For the text-containing cell, return its midpoint in [X, Y] coordinate format. 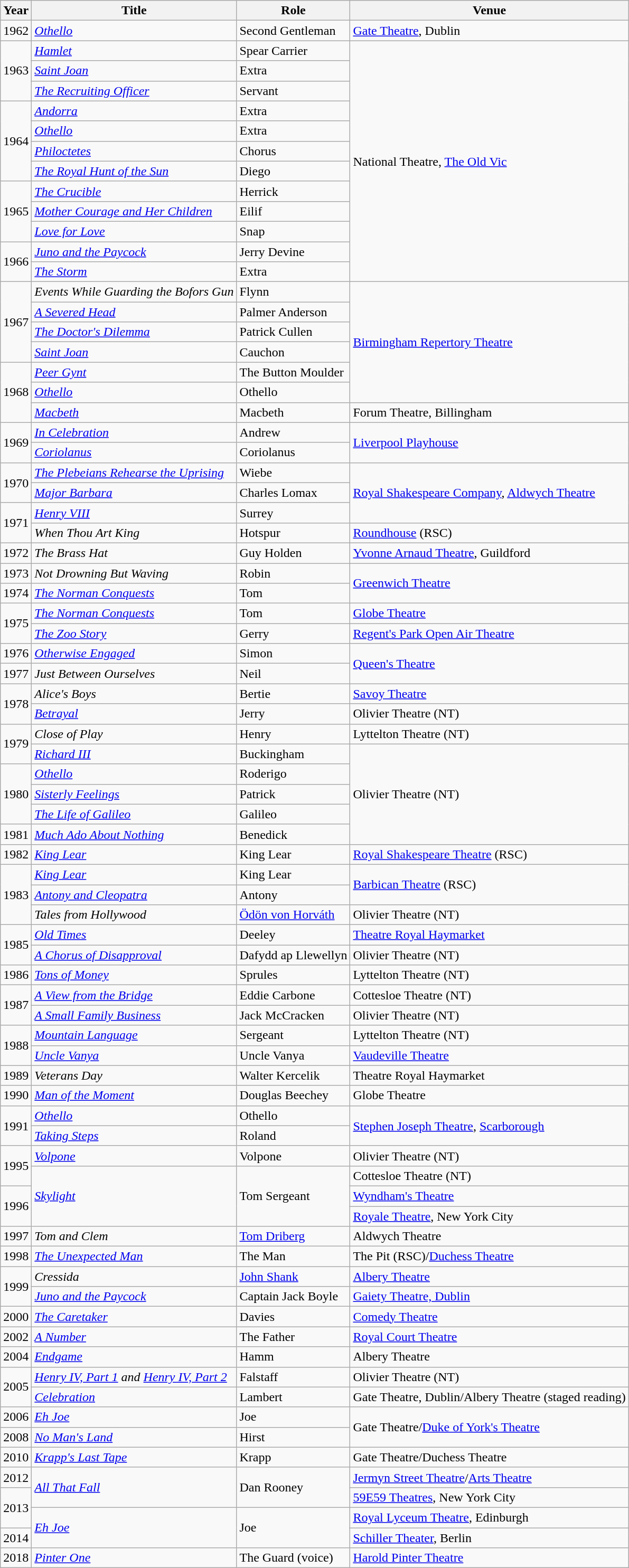
1981 [16, 834]
The Father [294, 1337]
The Royal Hunt of the Sun [134, 171]
Otherwise Engaged [134, 654]
1980 [16, 794]
2005 [16, 1387]
1983 [16, 894]
Jerry Devine [294, 252]
Birmingham Repertory Theatre [489, 342]
Liverpool Playhouse [489, 442]
Jermyn Street Theatre/Arts Theatre [489, 1477]
Second Gentleman [294, 31]
2002 [16, 1337]
Eddie Carbone [294, 995]
John Shank [294, 1277]
1973 [16, 573]
Deeley [294, 935]
In Celebration [134, 432]
Surrey [294, 513]
Buckingham [294, 754]
1999 [16, 1287]
The Crucible [134, 191]
Tons of Money [134, 975]
Andrew [294, 432]
Walter Kercelik [294, 1075]
Gate Theatre/Duke of York's Theatre [489, 1427]
Gate Theatre/Duchess Theatre [489, 1457]
Falstaff [294, 1377]
1969 [16, 442]
Henry VIII [134, 513]
Royale Theatre, New York City [489, 1216]
1988 [16, 1045]
Greenwich Theatre [489, 583]
A Number [134, 1337]
Patrick [294, 794]
Hirst [294, 1437]
Venue [489, 11]
1966 [16, 262]
1985 [16, 945]
1997 [16, 1236]
The Unexpected Man [134, 1257]
2013 [16, 1507]
Gerry [294, 634]
The Storm [134, 272]
2000 [16, 1317]
The Caretaker [134, 1317]
Cressida [134, 1277]
Royal Lyceum Theatre, Edinburgh [489, 1517]
Savoy Theatre [489, 694]
1975 [16, 624]
Royal Court Theatre [489, 1337]
Title [134, 11]
Gate Theatre, Dublin [489, 31]
Bertie [294, 694]
Antony [294, 895]
Aldwych Theatre [489, 1236]
1995 [16, 1166]
Skylight [134, 1196]
Benedick [294, 834]
Wiebe [294, 473]
1989 [16, 1075]
Hamlet [134, 51]
Palmer Anderson [294, 312]
Sprules [294, 975]
Cauchon [294, 352]
Jerry [294, 714]
Diego [294, 171]
Stephen Joseph Theatre, Scarborough [489, 1126]
Hamm [294, 1357]
Queen's Theatre [489, 664]
Celebration [134, 1397]
Veterans Day [134, 1075]
Jack McCracken [294, 1015]
When Thou Art King [134, 533]
Davies [294, 1317]
The Plebeians Rehearse the Uprising [134, 473]
Just Between Ourselves [134, 674]
1998 [16, 1257]
1965 [16, 211]
Regent's Park Open Air Theatre [489, 634]
Old Times [134, 935]
Henry IV, Part 1 and Henry IV, Part 2 [134, 1377]
2008 [16, 1437]
Simon [294, 654]
Alice's Boys [134, 694]
1987 [16, 1005]
A Small Family Business [134, 1015]
Philoctetes [134, 151]
2010 [16, 1457]
Gate Theatre, Dublin/Albery Theatre (staged reading) [489, 1397]
1962 [16, 31]
Antony and Cleopatra [134, 895]
Royal Shakespeare Theatre (RSC) [489, 854]
Comedy Theatre [489, 1317]
1979 [16, 744]
A Severed Head [134, 312]
Robin [294, 573]
Tom Driberg [294, 1236]
The Brass Hat [134, 553]
Tom Sergeant [294, 1196]
Close of Play [134, 734]
National Theatre, The Old Vic [489, 162]
Year [16, 11]
The Doctor's Dilemma [134, 332]
Schiller Theater, Berlin [489, 1538]
The Button Moulder [294, 372]
Not Drowning But Waving [134, 573]
All That Fall [134, 1487]
Barbican Theatre (RSC) [489, 884]
1968 [16, 392]
Lambert [294, 1397]
Roderigo [294, 774]
1982 [16, 854]
Major Barbara [134, 493]
Neil [294, 674]
Harold Pinter Theatre [489, 1558]
2004 [16, 1357]
2018 [16, 1558]
Ödön von Horváth [294, 915]
The Pit (RSC)/Duchess Theatre [489, 1257]
Herrick [294, 191]
Richard III [134, 754]
1971 [16, 523]
Flynn [294, 292]
Taking Steps [134, 1136]
Sisterly Feelings [134, 794]
The Zoo Story [134, 634]
Betrayal [134, 714]
Douglas Beechey [294, 1095]
Spear Carrier [294, 51]
The Guard (voice) [294, 1558]
2012 [16, 1477]
1972 [16, 553]
Eilif [294, 211]
Endgame [134, 1357]
2014 [16, 1538]
Roland [294, 1136]
Gaiety Theatre, Dublin [489, 1297]
Captain Jack Boyle [294, 1297]
2006 [16, 1417]
Pinter One [134, 1558]
Tales from Hollywood [134, 915]
Andorra [134, 111]
Role [294, 11]
Charles Lomax [294, 493]
Man of the Moment [134, 1095]
Henry [294, 734]
Yvonne Arnaud Theatre, Guildford [489, 553]
1963 [16, 71]
Sergeant [294, 1035]
Much Ado About Nothing [134, 834]
1978 [16, 704]
Servant [294, 91]
A Chorus of Disapproval [134, 955]
Krapp [294, 1457]
Snap [294, 231]
Vaudeville Theatre [489, 1055]
Tom and Clem [134, 1236]
59E59 Theatres, New York City [489, 1497]
Dafydd ap Llewellyn [294, 955]
Krapp's Last Tape [134, 1457]
Peer Gynt [134, 372]
Mountain Language [134, 1035]
Royal Shakespeare Company, Aldwych Theatre [489, 493]
Guy Holden [294, 553]
The Man [294, 1257]
1964 [16, 141]
A View from the Bridge [134, 995]
1990 [16, 1095]
1976 [16, 654]
The Recruiting Officer [134, 91]
Patrick Cullen [294, 332]
Mother Courage and Her Children [134, 211]
1970 [16, 483]
1977 [16, 674]
1986 [16, 975]
Dan Rooney [294, 1487]
Wyndham's Theatre [489, 1196]
Hotspur [294, 533]
No Man's Land [134, 1437]
1991 [16, 1126]
Roundhouse (RSC) [489, 533]
Love for Love [134, 231]
The Life of Galileo [134, 814]
Chorus [294, 151]
1996 [16, 1206]
Galileo [294, 814]
1974 [16, 593]
Events While Guarding the Bofors Gun [134, 292]
Forum Theatre, Billingham [489, 412]
1967 [16, 322]
